Find where the given text appears and provide that cell's center as [x, y] coordinate. 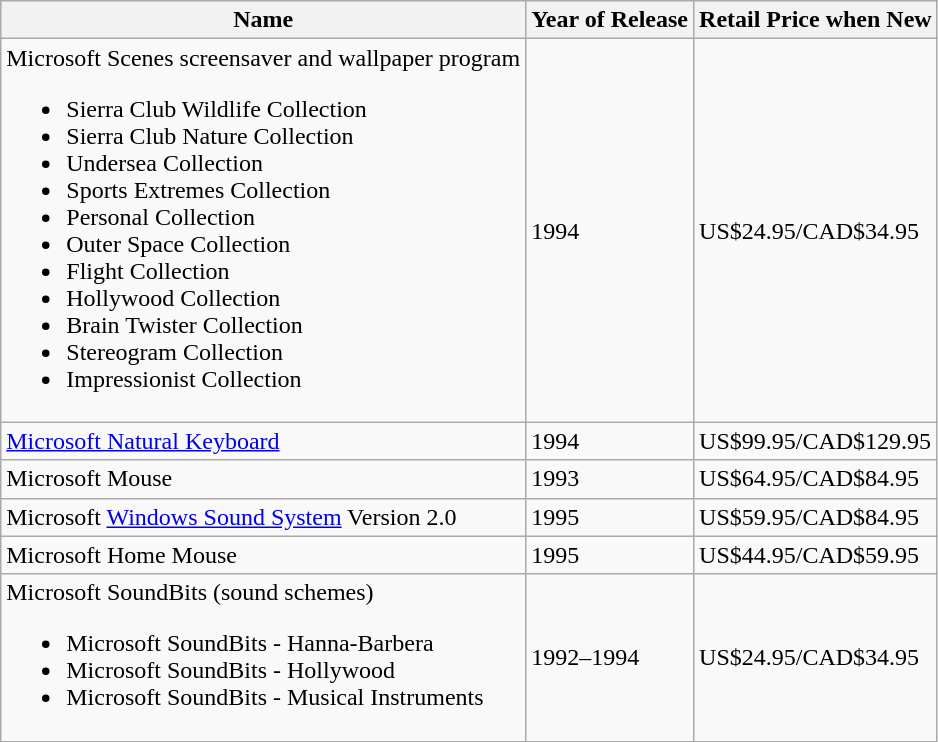
Microsoft Windows Sound System Version 2.0 [264, 517]
Microsoft Mouse [264, 479]
Retail Price when New [816, 20]
Microsoft Natural Keyboard [264, 441]
Name [264, 20]
US$64.95/CAD$84.95 [816, 479]
1993 [610, 479]
Microsoft Home Mouse [264, 555]
Year of Release [610, 20]
US$44.95/CAD$59.95 [816, 555]
US$99.95/CAD$129.95 [816, 441]
US$59.95/CAD$84.95 [816, 517]
Microsoft SoundBits (sound schemes)Microsoft SoundBits - Hanna-BarberaMicrosoft SoundBits - HollywoodMicrosoft SoundBits - Musical Instruments [264, 658]
1992–1994 [610, 658]
